Pinpoint the cell where the given text exists, returning its [X, Y] midpoint coordinate. 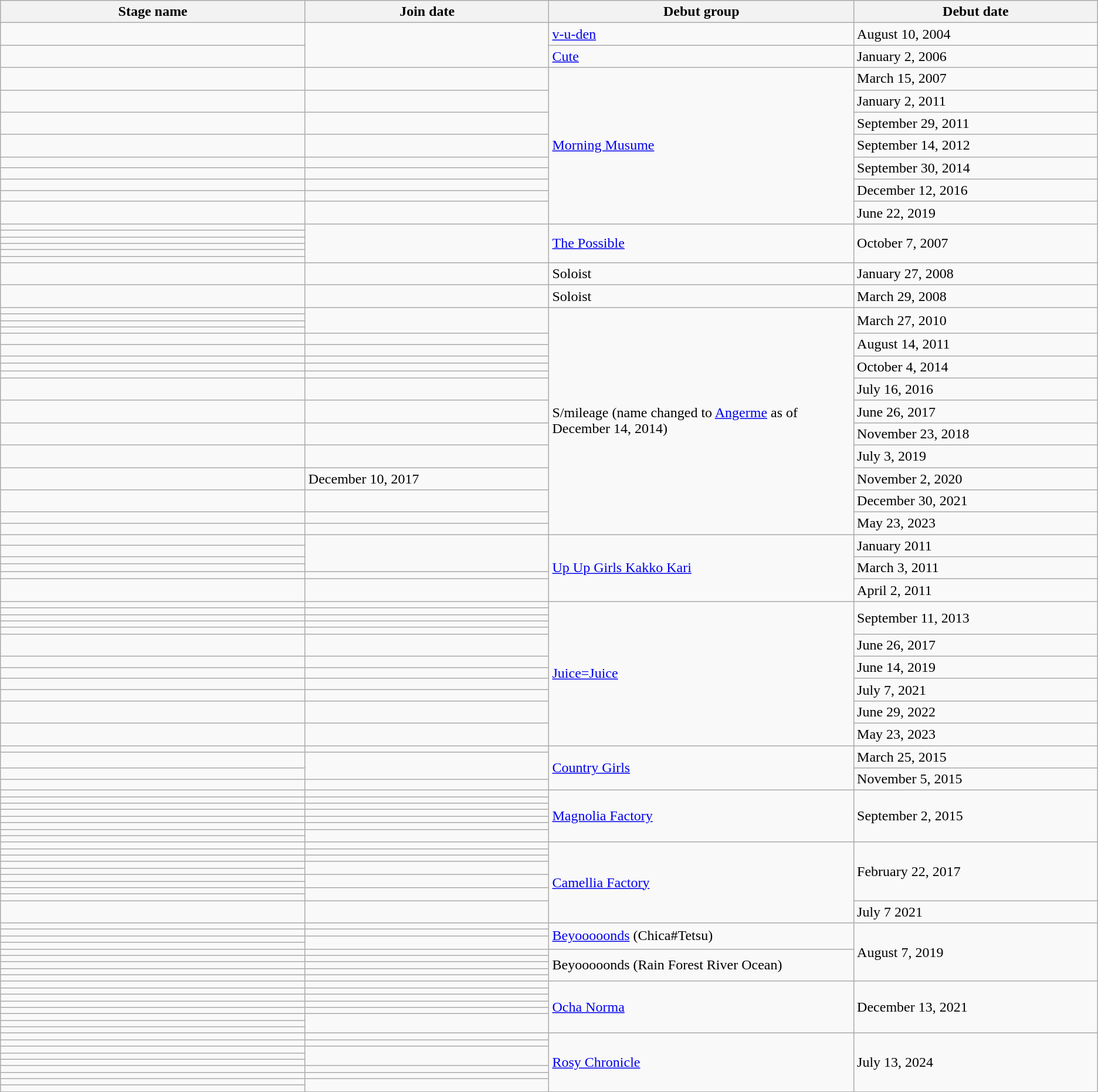
Camellia Factory [701, 883]
December 13, 2021 [976, 1007]
Cute [701, 56]
March 3, 2011 [976, 568]
November 2, 2020 [976, 478]
February 22, 2017 [976, 871]
June 22, 2019 [976, 212]
Debut group [701, 12]
January 2, 2006 [976, 56]
Debut date [976, 12]
November 5, 2015 [976, 779]
v-u-den [701, 34]
Magnolia Factory [701, 816]
December 12, 2016 [976, 190]
Stage name [153, 12]
Join date [427, 12]
July 16, 2016 [976, 389]
September 11, 2013 [976, 617]
August 7, 2019 [976, 952]
March 27, 2010 [976, 320]
Morning Musume [701, 146]
Juice=Juice [701, 674]
July 13, 2024 [976, 1063]
December 30, 2021 [976, 501]
Ocha Norma [701, 1007]
The Possible [701, 243]
Up Up Girls Kakko Kari [701, 568]
July 7, 2021 [976, 689]
March 29, 2008 [976, 296]
January 2011 [976, 546]
September 14, 2012 [976, 146]
September 30, 2014 [976, 168]
September 29, 2011 [976, 123]
June 14, 2019 [976, 667]
August 14, 2011 [976, 344]
July 3, 2019 [976, 456]
S/mileage (name changed to Angerme as of December 14, 2014) [701, 421]
December 10, 2017 [427, 478]
Beyooooonds (Rain Forest River Ocean) [701, 965]
August 10, 2004 [976, 34]
March 15, 2007 [976, 79]
July 7 2021 [976, 912]
January 2, 2011 [976, 101]
June 29, 2022 [976, 712]
September 2, 2015 [976, 816]
October 4, 2014 [976, 367]
Country Girls [701, 768]
Beyooooonds (Chica#Tetsu) [701, 936]
October 7, 2007 [976, 243]
January 27, 2008 [976, 274]
Rosy Chronicle [701, 1063]
April 2, 2011 [976, 590]
November 23, 2018 [976, 434]
March 25, 2015 [976, 756]
